Return [x, y] of the center of cell containing provided text 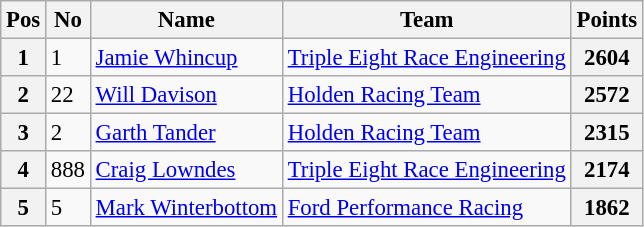
Points [606, 20]
Pos [24, 20]
3 [24, 133]
2572 [606, 95]
Craig Lowndes [186, 170]
4 [24, 170]
Ford Performance Racing [426, 208]
888 [68, 170]
Mark Winterbottom [186, 208]
Garth Tander [186, 133]
Team [426, 20]
No [68, 20]
Jamie Whincup [186, 58]
22 [68, 95]
Will Davison [186, 95]
2604 [606, 58]
2174 [606, 170]
Name [186, 20]
2315 [606, 133]
1862 [606, 208]
